Find where the given text appears and provide that cell's center as [X, Y] coordinate. 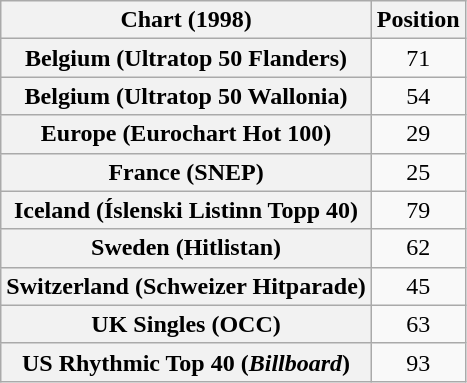
Europe (Eurochart Hot 100) [186, 134]
71 [418, 58]
Iceland (Íslenski Listinn Topp 40) [186, 210]
US Rhythmic Top 40 (Billboard) [186, 362]
Chart (1998) [186, 20]
93 [418, 362]
Belgium (Ultratop 50 Flanders) [186, 58]
63 [418, 324]
Sweden (Hitlistan) [186, 248]
29 [418, 134]
UK Singles (OCC) [186, 324]
54 [418, 96]
Belgium (Ultratop 50 Wallonia) [186, 96]
62 [418, 248]
Position [418, 20]
France (SNEP) [186, 172]
Switzerland (Schweizer Hitparade) [186, 286]
45 [418, 286]
79 [418, 210]
25 [418, 172]
